From the cell containing the given text, extract its center point as (X, Y) coordinate. 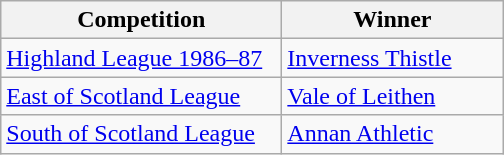
South of Scotland League (142, 134)
Inverness Thistle (392, 58)
Competition (142, 20)
Vale of Leithen (392, 96)
Annan Athletic (392, 134)
Winner (392, 20)
Highland League 1986–87 (142, 58)
East of Scotland League (142, 96)
